Extract the [X, Y] coordinate from the center of the cell holding the provided text.  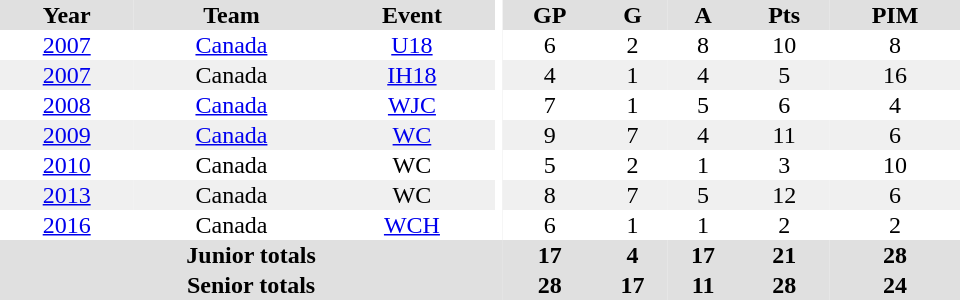
9 [550, 135]
Event [412, 15]
2010 [66, 165]
Senior totals [251, 285]
IH18 [412, 75]
GP [550, 15]
A [704, 15]
2016 [66, 225]
16 [895, 75]
WJC [412, 105]
Pts [784, 15]
WCH [412, 225]
24 [895, 285]
12 [784, 195]
U18 [412, 45]
Team [231, 15]
3 [784, 165]
G [632, 15]
2013 [66, 195]
2008 [66, 105]
Year [66, 15]
21 [784, 255]
2009 [66, 135]
Junior totals [251, 255]
PIM [895, 15]
